Determine the [x, y] coordinate at the center of the cell enclosing the given text.  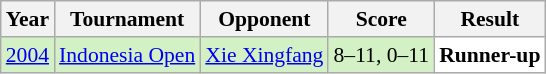
Indonesia Open [127, 55]
Tournament [127, 19]
2004 [28, 55]
Result [490, 19]
Opponent [264, 19]
Runner-up [490, 55]
Xie Xingfang [264, 55]
Year [28, 19]
Score [381, 19]
8–11, 0–11 [381, 55]
